Identify which cell holds the provided text, then report its [X, Y] central coordinate. 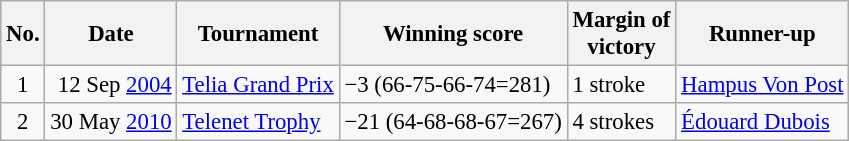
Runner-up [762, 34]
1 stroke [622, 85]
Margin ofvictory [622, 34]
−21 (64-68-68-67=267) [453, 122]
Tournament [258, 34]
Date [111, 34]
Winning score [453, 34]
Édouard Dubois [762, 122]
No. [23, 34]
1 [23, 85]
Telenet Trophy [258, 122]
4 strokes [622, 122]
12 Sep 2004 [111, 85]
Telia Grand Prix [258, 85]
−3 (66-75-66-74=281) [453, 85]
Hampus Von Post [762, 85]
30 May 2010 [111, 122]
2 [23, 122]
